Identify which cell holds the provided text, then report its [x, y] central coordinate. 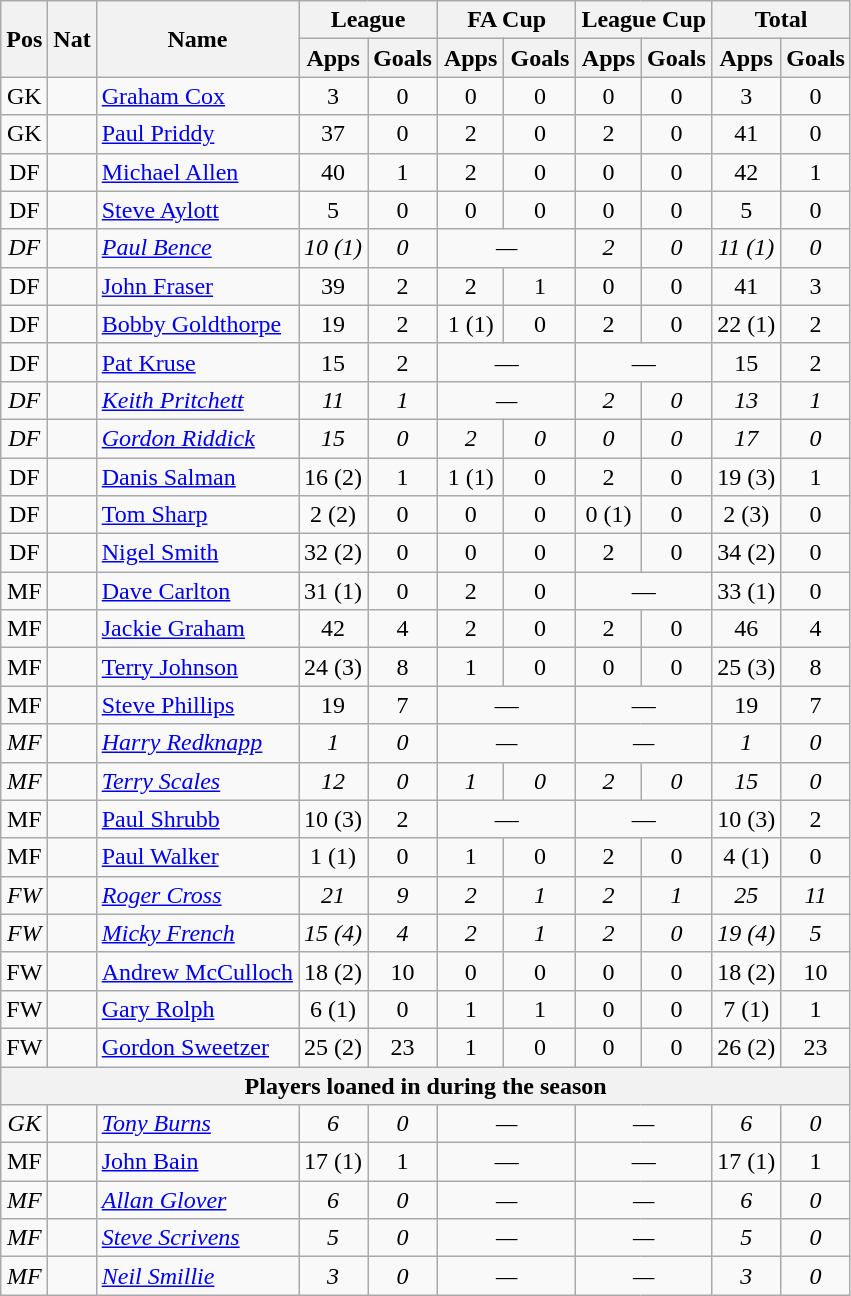
24 (3) [334, 667]
John Fraser [197, 286]
22 (1) [746, 324]
26 (2) [746, 1047]
Players loaned in during the season [426, 1085]
40 [334, 172]
13 [746, 400]
33 (1) [746, 591]
Pos [24, 39]
League Cup [644, 20]
Micky French [197, 933]
19 (4) [746, 933]
Dave Carlton [197, 591]
15 (4) [334, 933]
17 [746, 438]
FA Cup [506, 20]
Tony Burns [197, 1124]
Gordon Sweetzer [197, 1047]
12 [334, 781]
32 (2) [334, 553]
0 (1) [608, 515]
39 [334, 286]
6 (1) [334, 1009]
Neil Smillie [197, 1276]
9 [403, 895]
League [368, 20]
Total [782, 20]
16 (2) [334, 477]
37 [334, 134]
Bobby Goldthorpe [197, 324]
Jackie Graham [197, 629]
2 (3) [746, 515]
25 [746, 895]
10 (1) [334, 248]
Terry Johnson [197, 667]
Pat Kruse [197, 362]
34 (2) [746, 553]
Steve Phillips [197, 705]
Nigel Smith [197, 553]
7 (1) [746, 1009]
Graham Cox [197, 96]
25 (2) [334, 1047]
4 (1) [746, 857]
Terry Scales [197, 781]
Gordon Riddick [197, 438]
Roger Cross [197, 895]
Paul Bence [197, 248]
Tom Sharp [197, 515]
Gary Rolph [197, 1009]
11 (1) [746, 248]
Andrew McCulloch [197, 971]
2 (2) [334, 515]
46 [746, 629]
25 (3) [746, 667]
Michael Allen [197, 172]
Keith Pritchett [197, 400]
21 [334, 895]
31 (1) [334, 591]
Steve Aylott [197, 210]
Danis Salman [197, 477]
19 (3) [746, 477]
Name [197, 39]
Paul Walker [197, 857]
Allan Glover [197, 1200]
Nat [72, 39]
John Bain [197, 1162]
Paul Shrubb [197, 819]
Steve Scrivens [197, 1238]
Paul Priddy [197, 134]
Harry Redknapp [197, 743]
